Search for the cell housing the specified text and yield its (x, y) center coordinate. 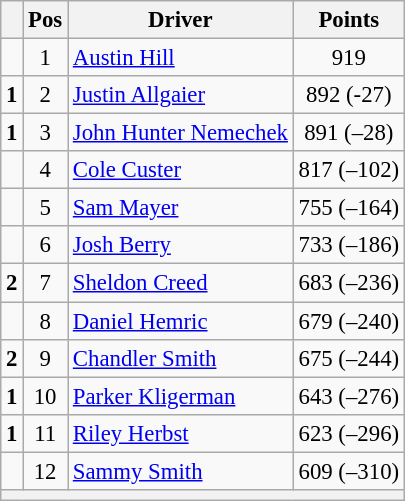
755 (–164) (348, 208)
892 (-27) (348, 95)
John Hunter Nemechek (181, 133)
Cole Custer (181, 170)
Josh Berry (181, 245)
Pos (46, 20)
Sheldon Creed (181, 283)
675 (–244) (348, 358)
Parker Kligerman (181, 396)
733 (–186) (348, 245)
9 (46, 358)
3 (46, 133)
Daniel Hemric (181, 321)
Driver (181, 20)
Chandler Smith (181, 358)
5 (46, 208)
Austin Hill (181, 58)
4 (46, 170)
Justin Allgaier (181, 95)
891 (–28) (348, 133)
Riley Herbst (181, 433)
11 (46, 433)
817 (–102) (348, 170)
6 (46, 245)
7 (46, 283)
919 (348, 58)
Points (348, 20)
8 (46, 321)
10 (46, 396)
12 (46, 471)
Sam Mayer (181, 208)
679 (–240) (348, 321)
Sammy Smith (181, 471)
623 (–296) (348, 433)
643 (–276) (348, 396)
609 (–310) (348, 471)
683 (–236) (348, 283)
